Provide the (X, Y) coordinate of the cell's center where the given text is located.  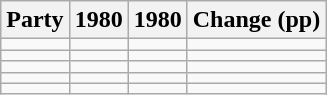
Change (pp) (256, 20)
Party (35, 20)
